Return the (X, Y) coordinate for the center point of the cell that contains the specified text.  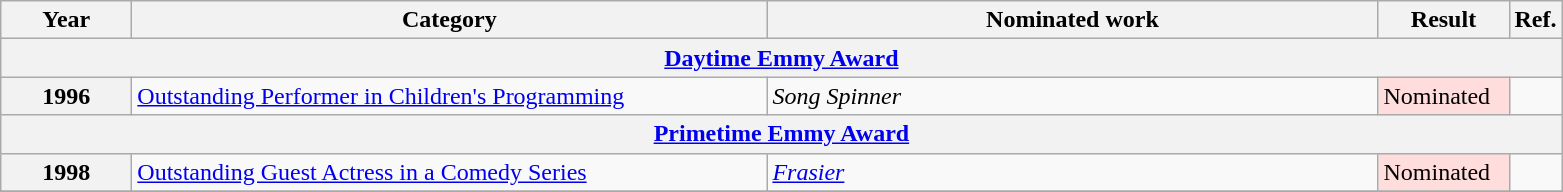
Primetime Emmy Award (782, 134)
1998 (66, 172)
Frasier (1072, 172)
Daytime Emmy Award (782, 58)
Year (66, 20)
Song Spinner (1072, 96)
Result (1444, 20)
Nominated work (1072, 20)
Outstanding Guest Actress in a Comedy Series (450, 172)
Ref. (1536, 20)
Outstanding Performer in Children's Programming (450, 96)
Category (450, 20)
1996 (66, 96)
